Search for the cell housing the specified text and yield its (x, y) center coordinate. 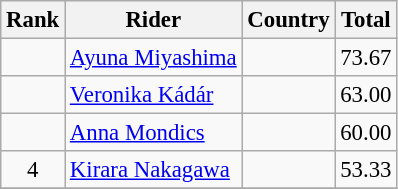
Country (288, 20)
60.00 (366, 133)
Rider (154, 20)
Ayuna Miyashima (154, 58)
63.00 (366, 95)
Rank (33, 20)
Kirara Nakagawa (154, 170)
53.33 (366, 170)
Anna Mondics (154, 133)
73.67 (366, 58)
4 (33, 170)
Total (366, 20)
Veronika Kádár (154, 95)
